Locate the cell with the specified text and output its (x, y) center coordinate. 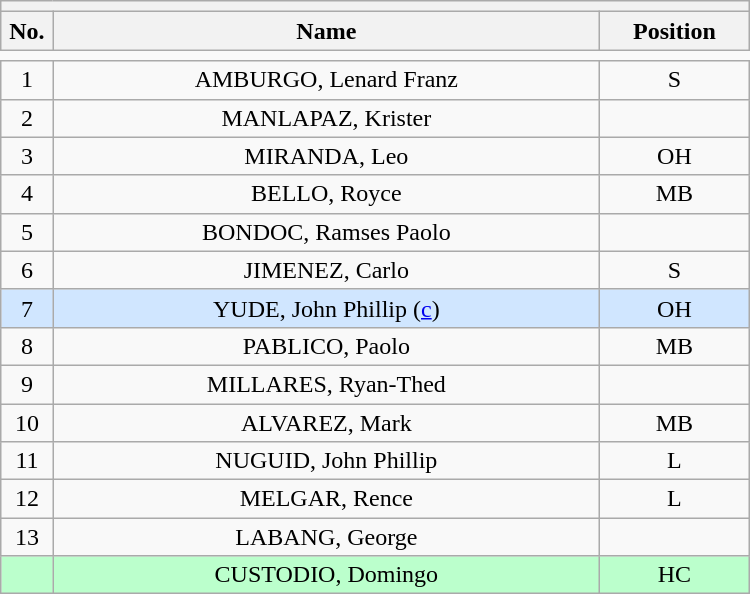
JIMENEZ, Carlo (326, 270)
3 (27, 156)
4 (27, 194)
10 (27, 423)
NUGUID, John Phillip (326, 461)
13 (27, 537)
MANLAPAZ, Krister (326, 118)
LABANG, George (326, 537)
MIRANDA, Leo (326, 156)
9 (27, 384)
AMBURGO, Lenard Franz (326, 80)
HC (675, 575)
5 (27, 232)
2 (27, 118)
7 (27, 308)
MELGAR, Rence (326, 499)
CUSTODIO, Domingo (326, 575)
BELLO, Royce (326, 194)
PABLICO, Paolo (326, 346)
YUDE, John Phillip (c) (326, 308)
Position (675, 31)
12 (27, 499)
11 (27, 461)
Name (326, 31)
No. (27, 31)
ALVAREZ, Mark (326, 423)
MILLARES, Ryan-Thed (326, 384)
6 (27, 270)
1 (27, 80)
BONDOC, Ramses Paolo (326, 232)
8 (27, 346)
